Extract the [X, Y] coordinate from the center of the cell holding the provided text.  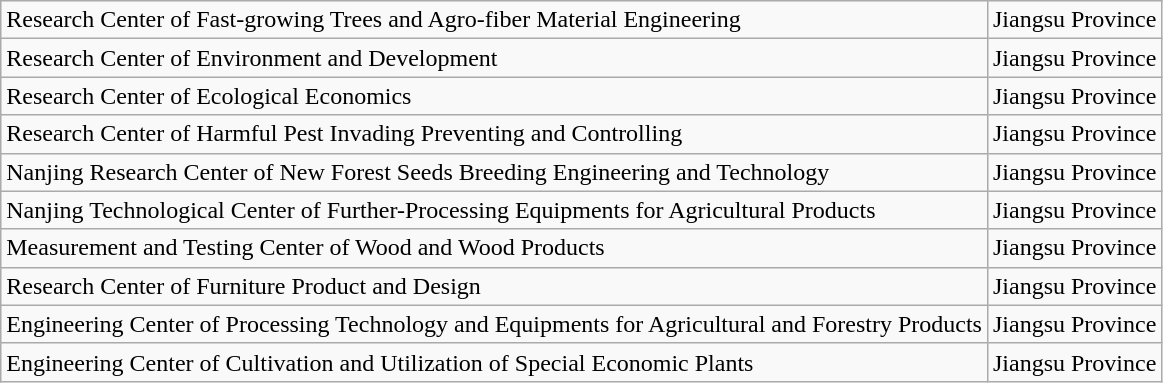
Measurement and Testing Center of Wood and Wood Products [494, 248]
Research Center of Furniture Product and Design [494, 286]
Engineering Center of Cultivation and Utilization of Special Economic Plants [494, 362]
Research Center of Environment and Development [494, 58]
Nanjing Research Center of New Forest Seeds Breeding Engineering and Technology [494, 172]
Nanjing Technological Center of Further-Processing Equipments for Agricultural Products [494, 210]
Research Center of Harmful Pest Invading Preventing and Controlling [494, 134]
Research Center of Fast-growing Trees and Agro-fiber Material Engineering [494, 20]
Research Center of Ecological Economics [494, 96]
Engineering Center of Processing Technology and Equipments for Agricultural and Forestry Products [494, 324]
